Pinpoint the cell where the given text exists, returning its [X, Y] midpoint coordinate. 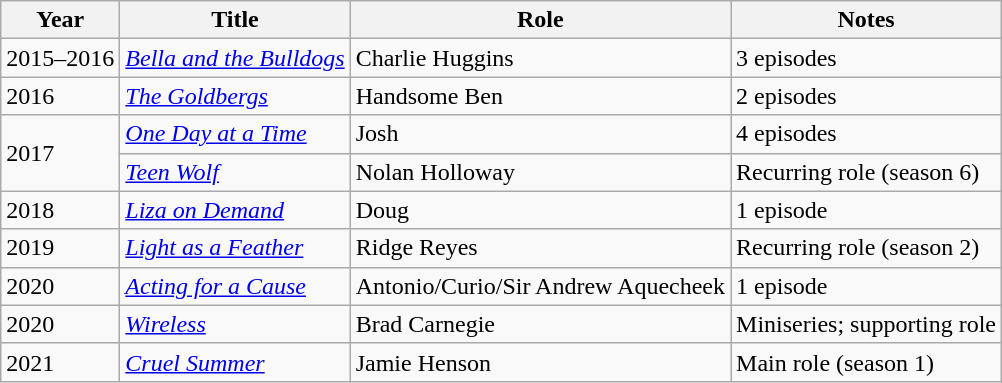
Jamie Henson [540, 362]
Miniseries; supporting role [866, 324]
Light as a Feather [235, 248]
2015–2016 [60, 58]
2 episodes [866, 96]
2017 [60, 153]
Cruel Summer [235, 362]
Handsome Ben [540, 96]
Doug [540, 210]
Acting for a Cause [235, 286]
The Goldbergs [235, 96]
Notes [866, 20]
Teen Wolf [235, 172]
2021 [60, 362]
3 episodes [866, 58]
Wireless [235, 324]
Brad Carnegie [540, 324]
Liza on Demand [235, 210]
4 episodes [866, 134]
Title [235, 20]
Nolan Holloway [540, 172]
Year [60, 20]
Bella and the Bulldogs [235, 58]
Ridge Reyes [540, 248]
2016 [60, 96]
Antonio/Curio/Sir Andrew Aquecheek [540, 286]
2018 [60, 210]
2019 [60, 248]
One Day at a Time [235, 134]
Role [540, 20]
Recurring role (season 2) [866, 248]
Charlie Huggins [540, 58]
Josh [540, 134]
Main role (season 1) [866, 362]
Recurring role (season 6) [866, 172]
